Detect which cell encompasses the target text, then output its (x, y) center coordinate. 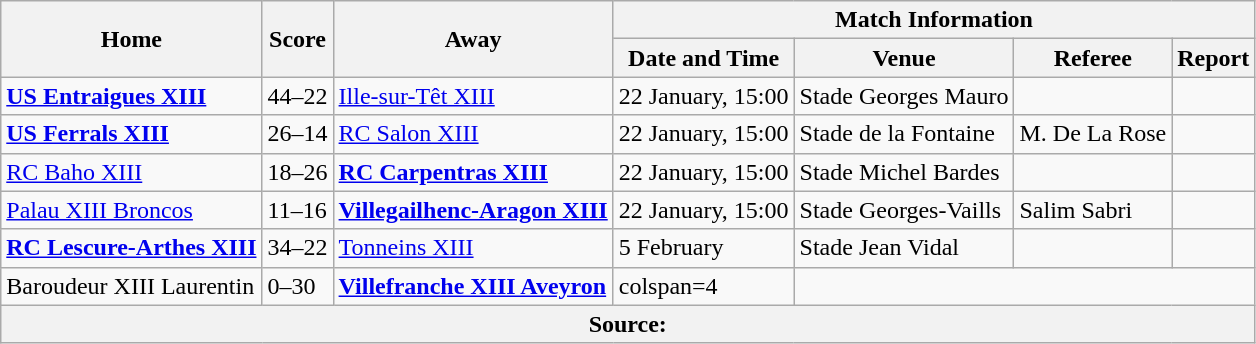
Villefranche XIII Aveyron (473, 286)
Villegailhenc-Aragon XIII (473, 210)
RC Baho XIII (132, 172)
26–14 (298, 134)
Referee (1093, 58)
44–22 (298, 96)
RC Carpentras XIII (473, 172)
Home (132, 39)
Report (1214, 58)
Baroudeur XIII Laurentin (132, 286)
34–22 (298, 248)
Date and Time (704, 58)
colspan=4 (704, 286)
US Ferrals XIII (132, 134)
0–30 (298, 286)
Stade Georges-Vaills (904, 210)
Source: (628, 324)
Away (473, 39)
18–26 (298, 172)
Stade Georges Mauro (904, 96)
Stade Michel Bardes (904, 172)
RC Salon XIII (473, 134)
RC Lescure-Arthes XIII (132, 248)
Ille-sur-Têt XIII (473, 96)
5 February (704, 248)
Stade de la Fontaine (904, 134)
Match Information (934, 20)
Tonneins XIII (473, 248)
Palau XIII Broncos (132, 210)
11–16 (298, 210)
M. De La Rose (1093, 134)
US Entraigues XIII (132, 96)
Venue (904, 58)
Salim Sabri (1093, 210)
Score (298, 39)
Stade Jean Vidal (904, 248)
